Provide the (x, y) coordinate of the cell's center where the given text is located.  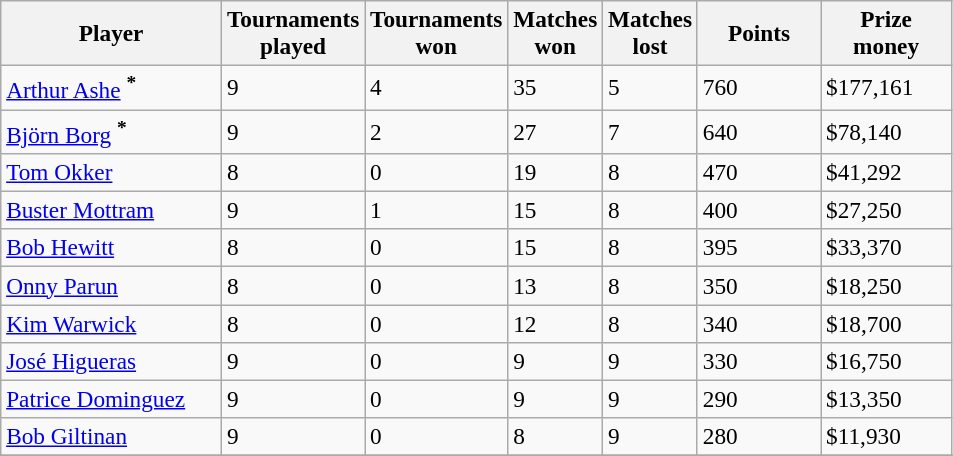
$33,370 (886, 248)
290 (758, 399)
2 (436, 131)
760 (758, 87)
Prize money (886, 32)
$18,250 (886, 285)
Kim Warwick (112, 323)
400 (758, 210)
Player (112, 32)
19 (556, 172)
$41,292 (886, 172)
Patrice Dominguez (112, 399)
12 (556, 323)
340 (758, 323)
470 (758, 172)
$18,700 (886, 323)
640 (758, 131)
José Higueras (112, 361)
$177,161 (886, 87)
Björn Borg * (112, 131)
27 (556, 131)
Points (758, 32)
$16,750 (886, 361)
13 (556, 285)
Tournaments played (294, 32)
Onny Parun (112, 285)
35 (556, 87)
Tournaments won (436, 32)
7 (650, 131)
5 (650, 87)
$13,350 (886, 399)
330 (758, 361)
Bob Hewitt (112, 248)
Bob Giltinan (112, 437)
350 (758, 285)
Arthur Ashe * (112, 87)
$27,250 (886, 210)
Matches lost (650, 32)
$11,930 (886, 437)
Tom Okker (112, 172)
Buster Mottram (112, 210)
$78,140 (886, 131)
395 (758, 248)
280 (758, 437)
Matches won (556, 32)
1 (436, 210)
4 (436, 87)
